From the cell containing the given text, extract its center point as [X, Y] coordinate. 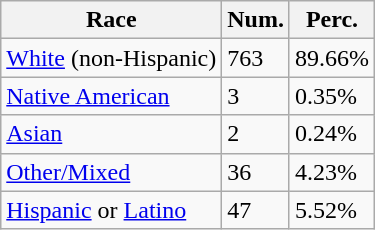
763 [256, 58]
Other/Mixed [112, 172]
4.23% [332, 172]
Perc. [332, 20]
2 [256, 134]
89.66% [332, 58]
Num. [256, 20]
0.35% [332, 96]
Race [112, 20]
Hispanic or Latino [112, 210]
3 [256, 96]
Asian [112, 134]
White (non-Hispanic) [112, 58]
36 [256, 172]
Native American [112, 96]
47 [256, 210]
0.24% [332, 134]
5.52% [332, 210]
